Return [x, y] of the center of cell containing provided text 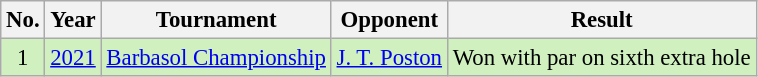
Won with par on sixth extra hole [602, 58]
2021 [73, 58]
J. T. Poston [389, 58]
No. [23, 20]
Barbasol Championship [216, 58]
Tournament [216, 20]
Year [73, 20]
Result [602, 20]
Opponent [389, 20]
1 [23, 58]
